Find where the given text appears and provide that cell's center as (x, y) coordinate. 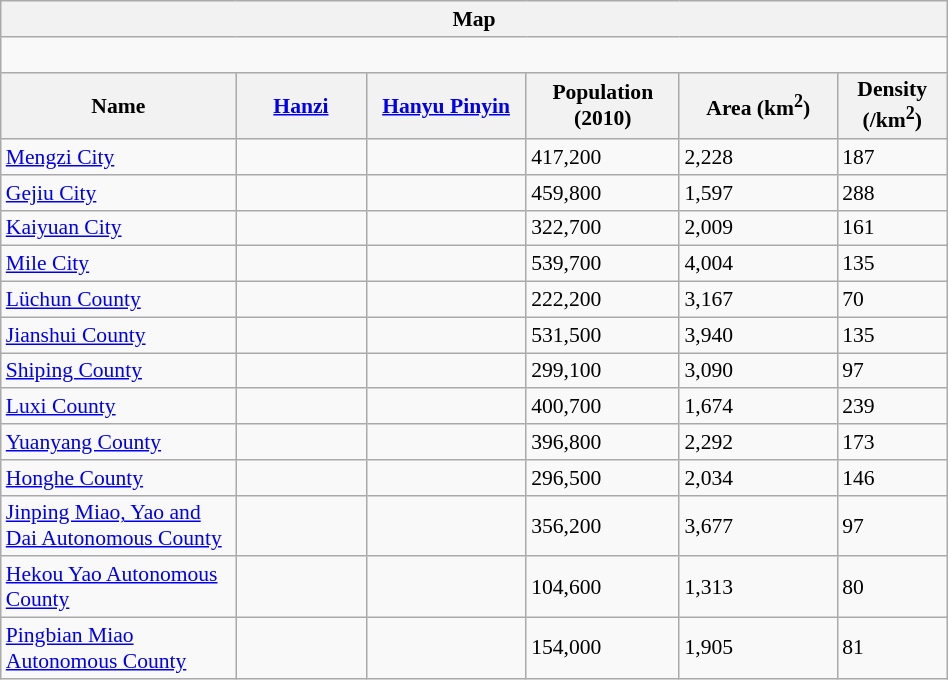
Luxi County (118, 407)
Kaiyuan City (118, 228)
Hekou Yao Autonomous County (118, 588)
1,674 (758, 407)
Gejiu City (118, 193)
2,228 (758, 157)
Honghe County (118, 478)
Density(/km2) (892, 106)
3,167 (758, 300)
Yuanyang County (118, 442)
2,009 (758, 228)
173 (892, 442)
Mengzi City (118, 157)
80 (892, 588)
1,313 (758, 588)
296,500 (602, 478)
104,600 (602, 588)
70 (892, 300)
396,800 (602, 442)
2,034 (758, 478)
322,700 (602, 228)
Mile City (118, 264)
161 (892, 228)
239 (892, 407)
539,700 (602, 264)
146 (892, 478)
299,100 (602, 371)
Lüchun County (118, 300)
Map (474, 19)
288 (892, 193)
417,200 (602, 157)
Shiping County (118, 371)
Hanyu Pinyin (446, 106)
Population(2010) (602, 106)
Hanzi (301, 106)
400,700 (602, 407)
Jinping Miao, Yao and Dai Autonomous County (118, 526)
Jianshui County (118, 335)
81 (892, 648)
222,200 (602, 300)
4,004 (758, 264)
459,800 (602, 193)
531,500 (602, 335)
187 (892, 157)
356,200 (602, 526)
3,090 (758, 371)
Area (km2) (758, 106)
3,677 (758, 526)
1,905 (758, 648)
3,940 (758, 335)
154,000 (602, 648)
Pingbian Miao Autonomous County (118, 648)
Name (118, 106)
1,597 (758, 193)
2,292 (758, 442)
